Find where the given text appears and provide that cell's center as (X, Y) coordinate. 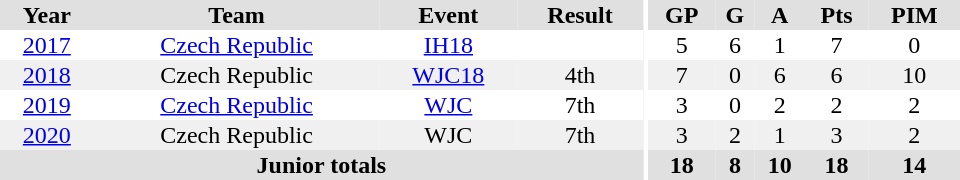
Event (449, 15)
IH18 (449, 45)
2019 (47, 105)
2017 (47, 45)
WJC18 (449, 75)
14 (914, 165)
Junior totals (322, 165)
Year (47, 15)
GP (682, 15)
A (780, 15)
Pts (836, 15)
PIM (914, 15)
G (735, 15)
2018 (47, 75)
Result (580, 15)
5 (682, 45)
2020 (47, 135)
8 (735, 165)
Team (237, 15)
4th (580, 75)
